Provide the [X, Y] coordinate of the cell's center where the given text is located.  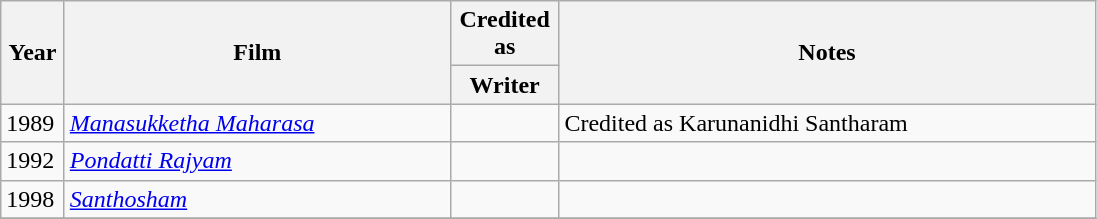
Credited as Karunanidhi Santharam [827, 123]
Writer [504, 85]
Pondatti Rajyam [257, 161]
Santhosham [257, 199]
1992 [33, 161]
Credited as [504, 34]
1989 [33, 123]
Notes [827, 52]
Year [33, 52]
Film [257, 52]
1998 [33, 199]
Manasukketha Maharasa [257, 123]
